Determine the [X, Y] coordinate at the center of the cell enclosing the given text.  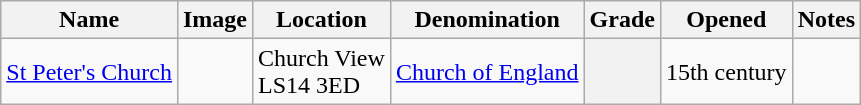
Name [90, 20]
Notes [826, 20]
Grade [622, 20]
Church ViewLS14 3ED [322, 72]
Denomination [487, 20]
15th century [726, 72]
St Peter's Church [90, 72]
Image [214, 20]
Church of England [487, 72]
Location [322, 20]
Opened [726, 20]
